Determine the (X, Y) coordinate at the center of the cell enclosing the given text.  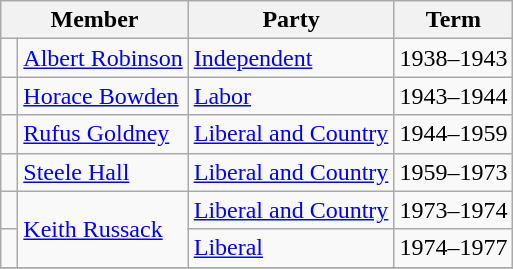
Party (291, 20)
Keith Russack (103, 229)
Labor (291, 96)
1973–1974 (454, 210)
Albert Robinson (103, 58)
Independent (291, 58)
Liberal (291, 248)
Term (454, 20)
1959–1973 (454, 172)
Steele Hall (103, 172)
1944–1959 (454, 134)
1938–1943 (454, 58)
1974–1977 (454, 248)
1943–1944 (454, 96)
Horace Bowden (103, 96)
Member (94, 20)
Rufus Goldney (103, 134)
